Identify which cell holds the provided text, then report its (X, Y) central coordinate. 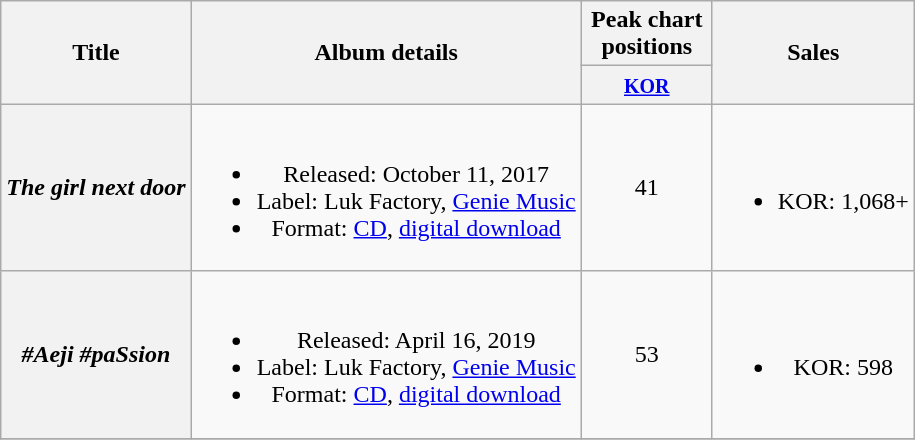
#Aeji #paSsion (96, 354)
Peak chart positions (646, 34)
The girl next door (96, 188)
KOR (646, 85)
Released: October 11, 2017Label: Luk Factory, Genie MusicFormat: CD, digital download (386, 188)
Title (96, 52)
Sales (813, 52)
KOR: 598 (813, 354)
53 (646, 354)
Released: April 16, 2019Label: Luk Factory, Genie MusicFormat: CD, digital download (386, 354)
KOR: 1,068+ (813, 188)
Album details (386, 52)
41 (646, 188)
